From the cell containing the given text, extract its center point as [x, y] coordinate. 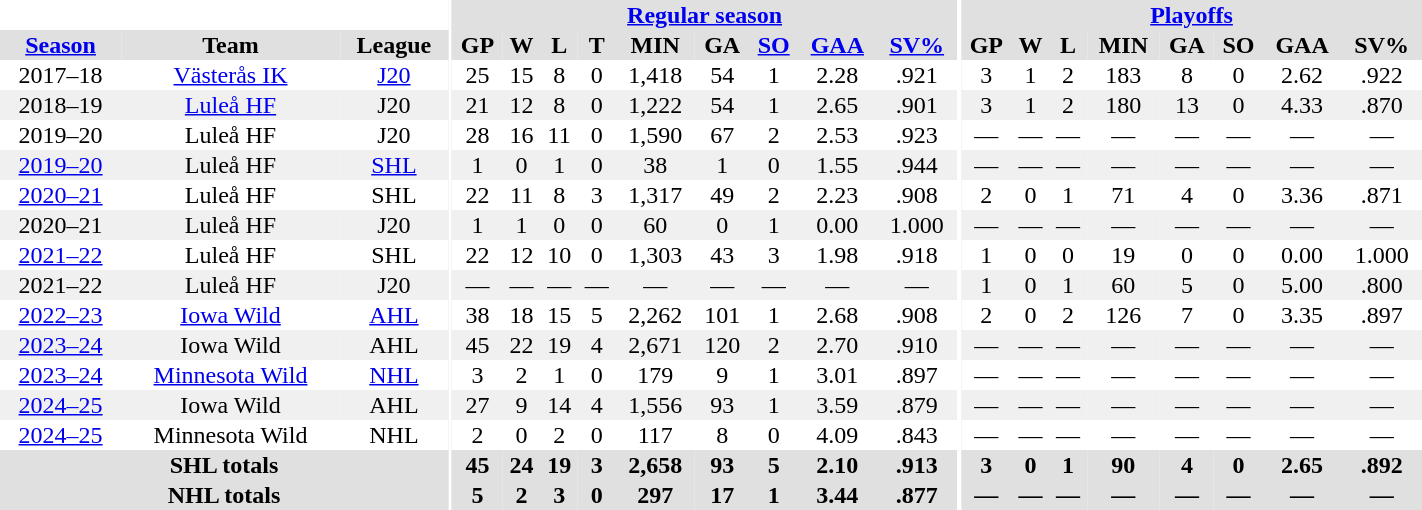
4.33 [1302, 105]
Season [60, 45]
14 [559, 405]
43 [722, 255]
.921 [917, 75]
.901 [917, 105]
1,317 [656, 195]
Playoffs [1192, 15]
27 [478, 405]
71 [1124, 195]
Västerås IK [230, 75]
.843 [917, 435]
183 [1124, 75]
NHL totals [224, 495]
.879 [917, 405]
1,556 [656, 405]
.922 [1382, 75]
2,658 [656, 465]
1,418 [656, 75]
3.35 [1302, 315]
17 [722, 495]
2.70 [837, 345]
2018–19 [60, 105]
18 [522, 315]
1,303 [656, 255]
Team [230, 45]
2022–23 [60, 315]
.913 [917, 465]
297 [656, 495]
1.55 [837, 165]
25 [478, 75]
67 [722, 135]
120 [722, 345]
.918 [917, 255]
90 [1124, 465]
2,671 [656, 345]
SHL totals [224, 465]
101 [722, 315]
2.28 [837, 75]
13 [1187, 105]
League [394, 45]
.800 [1382, 285]
Regular season [704, 15]
3.01 [837, 375]
3.59 [837, 405]
1.98 [837, 255]
28 [478, 135]
2.10 [837, 465]
3.44 [837, 495]
.923 [917, 135]
.910 [917, 345]
3.36 [1302, 195]
.877 [917, 495]
T [597, 45]
2.62 [1302, 75]
2.23 [837, 195]
49 [722, 195]
2,262 [656, 315]
2017–18 [60, 75]
180 [1124, 105]
10 [559, 255]
1,590 [656, 135]
5.00 [1302, 285]
1,222 [656, 105]
.944 [917, 165]
16 [522, 135]
.871 [1382, 195]
7 [1187, 315]
117 [656, 435]
24 [522, 465]
126 [1124, 315]
.892 [1382, 465]
2.68 [837, 315]
.870 [1382, 105]
21 [478, 105]
179 [656, 375]
4.09 [837, 435]
2.53 [837, 135]
